Locate the cell with the specified text and output its [X, Y] center coordinate. 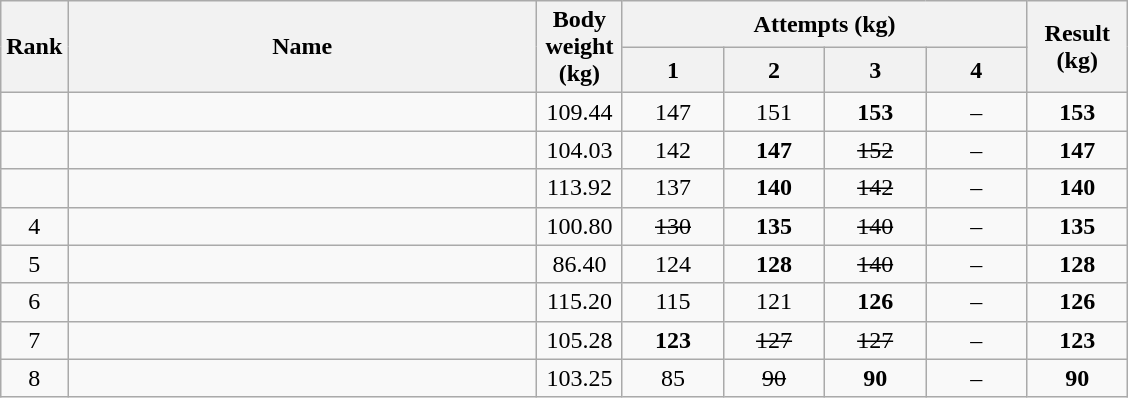
3 [876, 70]
6 [34, 302]
105.28 [579, 340]
115 [672, 302]
7 [34, 340]
Name [302, 47]
2 [774, 70]
Rank [34, 47]
85 [672, 378]
151 [774, 112]
8 [34, 378]
1 [672, 70]
113.92 [579, 188]
103.25 [579, 378]
104.03 [579, 150]
115.20 [579, 302]
109.44 [579, 112]
152 [876, 150]
121 [774, 302]
86.40 [579, 264]
Body weight (kg) [579, 47]
124 [672, 264]
Attempts (kg) [824, 24]
130 [672, 226]
Result (kg) [1078, 47]
137 [672, 188]
5 [34, 264]
100.80 [579, 226]
